Locate the cell with the specified text and output its (x, y) center coordinate. 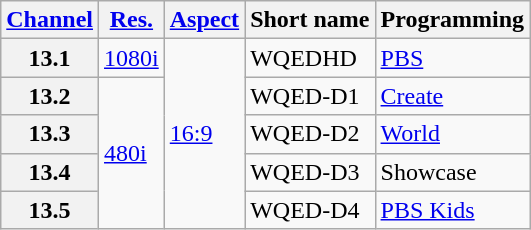
Short name (310, 20)
WQED-D4 (310, 210)
13.4 (50, 172)
1080i (132, 58)
WQED-D2 (310, 134)
13.1 (50, 58)
Res. (132, 20)
WQED-D1 (310, 96)
PBS Kids (452, 210)
13.3 (50, 134)
WQED-D3 (310, 172)
Channel (50, 20)
16:9 (204, 134)
WQEDHD (310, 58)
480i (132, 153)
13.2 (50, 96)
Programming (452, 20)
Create (452, 96)
PBS (452, 58)
Showcase (452, 172)
World (452, 134)
Aspect (204, 20)
13.5 (50, 210)
